Provide the (X, Y) coordinate of the cell's center where the given text is located.  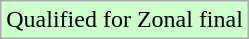
Qualified for Zonal final (125, 20)
